Capture the cell that displays the provided text and extract its [X, Y] central coordinate. 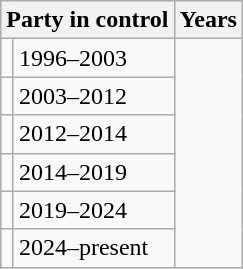
2012–2014 [94, 134]
1996–2003 [94, 58]
2024–present [94, 248]
Party in control [88, 20]
Years [208, 20]
2019–2024 [94, 210]
2014–2019 [94, 172]
2003–2012 [94, 96]
